Determine the (x, y) coordinate at the center of the cell enclosing the given text.  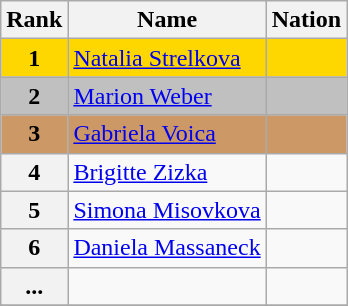
4 (34, 172)
Gabriela Voica (167, 134)
5 (34, 210)
1 (34, 58)
Nation (306, 20)
3 (34, 134)
2 (34, 96)
Simona Misovkova (167, 210)
Rank (34, 20)
Marion Weber (167, 96)
Brigitte Zizka (167, 172)
6 (34, 248)
Name (167, 20)
... (34, 286)
Natalia Strelkova (167, 58)
Daniela Massaneck (167, 248)
